Extract the (x, y) coordinate from the center of the cell holding the provided text.  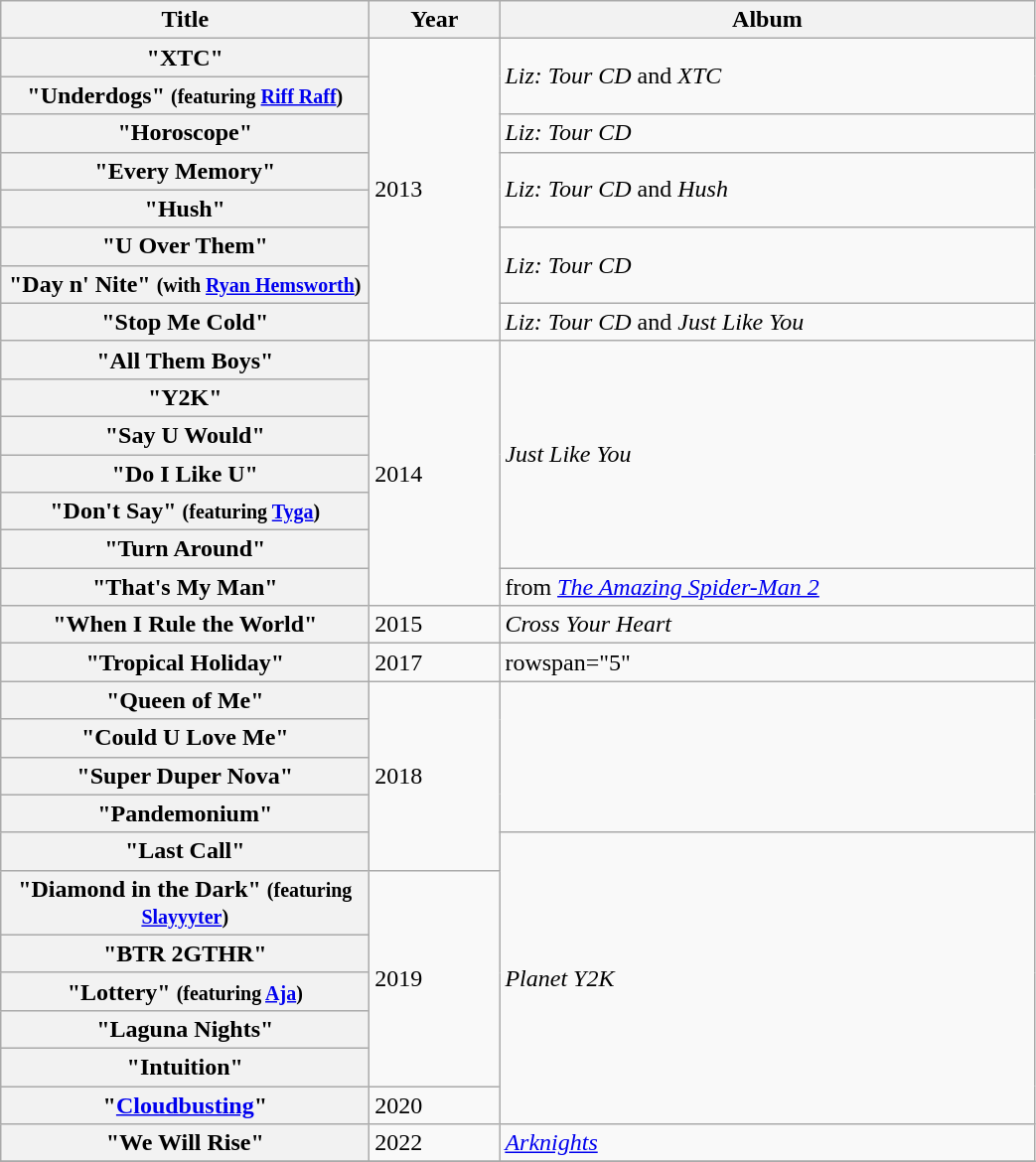
"XTC" (185, 58)
"Diamond in the Dark" (featuring Slayyyter) (185, 902)
"All Them Boys" (185, 360)
"BTR 2GTHR" (185, 953)
"Pandemonium" (185, 813)
"Cloudbusting" (185, 1105)
"Hush" (185, 209)
"Do I Like U" (185, 474)
"Last Call" (185, 851)
"Super Duper Nova" (185, 776)
"Don't Say" (featuring Tyga) (185, 511)
2015 (435, 625)
2018 (435, 776)
Planet Y2K (767, 977)
2017 (435, 662)
"Queen of Me" (185, 700)
"Could U Love Me" (185, 738)
Liz: Tour CD and XTC (767, 76)
"Underdogs" (featuring Riff Raff) (185, 95)
"That's My Man" (185, 587)
Album (767, 20)
2022 (435, 1143)
2019 (435, 977)
2013 (435, 190)
Liz: Tour CD and Just Like You (767, 322)
Arknights (767, 1143)
"Y2K" (185, 397)
"Laguna Nights" (185, 1029)
"Turn Around" (185, 549)
Cross Your Heart (767, 625)
"Intuition" (185, 1067)
"We Will Rise" (185, 1143)
Year (435, 20)
Liz: Tour CD and Hush (767, 190)
"Every Memory" (185, 171)
"Say U Would" (185, 435)
2020 (435, 1105)
"Lottery" (featuring Aja) (185, 991)
Just Like You (767, 454)
rowspan="5" (767, 662)
2014 (435, 473)
from The Amazing Spider-Man 2 (767, 587)
"When I Rule the World" (185, 625)
"Stop Me Cold" (185, 322)
"Tropical Holiday" (185, 662)
Title (185, 20)
"Horoscope" (185, 133)
"Day n' Nite" (with Ryan Hemsworth) (185, 284)
"U Over Them" (185, 246)
